Extract the (X, Y) coordinate from the center of the cell holding the provided text.  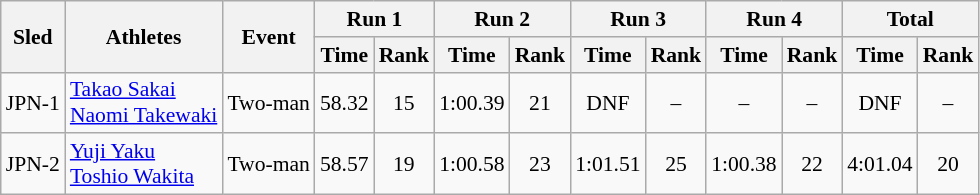
58.32 (344, 102)
25 (676, 164)
58.57 (344, 164)
Run 3 (638, 19)
23 (540, 164)
1:00.39 (472, 102)
Takao SakaiNaomi Takewaki (144, 102)
Run 2 (502, 19)
Run 4 (774, 19)
4:01.04 (880, 164)
22 (812, 164)
Yuji YakuToshio Wakita (144, 164)
Run 1 (374, 19)
15 (404, 102)
Sled (33, 36)
1:00.38 (744, 164)
20 (948, 164)
Total (910, 19)
1:01.51 (608, 164)
21 (540, 102)
JPN-2 (33, 164)
Event (268, 36)
1:00.58 (472, 164)
19 (404, 164)
JPN-1 (33, 102)
Athletes (144, 36)
